Output the [x, y] coordinate of the center of the cell containing the given text.  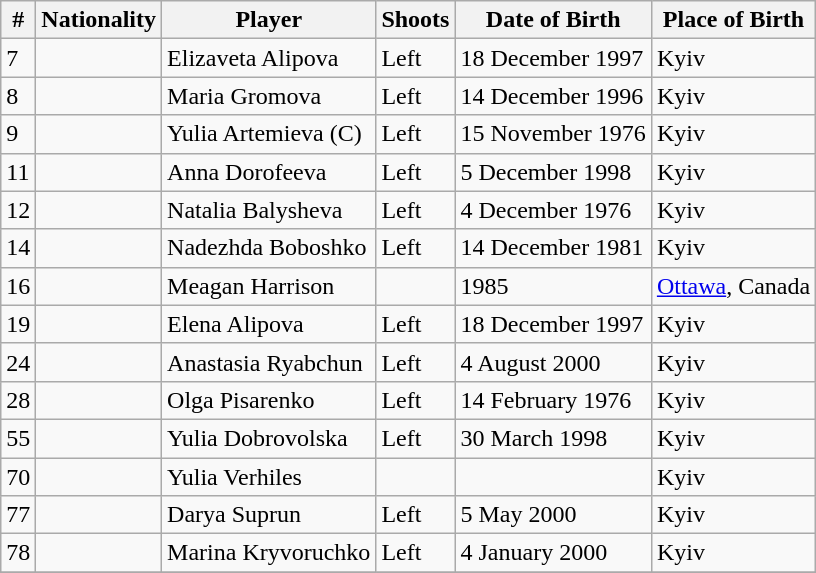
Anna Dorofeeva [269, 172]
8 [18, 96]
14 [18, 248]
Yulia Artemieva (C) [269, 134]
11 [18, 172]
Yulia Verhiles [269, 477]
77 [18, 515]
15 November 1976 [553, 134]
24 [18, 362]
Maria Gromova [269, 96]
Olga Pisarenko [269, 400]
Place of Birth [733, 20]
Shoots [416, 20]
14 February 1976 [553, 400]
Elizaveta Alipova [269, 58]
14 December 1981 [553, 248]
1985 [553, 286]
19 [18, 324]
4 August 2000 [553, 362]
Natalia Balysheva [269, 210]
Meagan Harrison [269, 286]
5 May 2000 [553, 515]
Marina Kryvoruchko [269, 553]
Ottawa, Canada [733, 286]
70 [18, 477]
Elena Alipova [269, 324]
4 December 1976 [553, 210]
55 [18, 438]
30 March 1998 [553, 438]
Yulia Dobrovolska [269, 438]
28 [18, 400]
9 [18, 134]
Nationality [99, 20]
Player [269, 20]
Date of Birth [553, 20]
5 December 1998 [553, 172]
Anastasia Ryabchun [269, 362]
14 December 1996 [553, 96]
# [18, 20]
Nadezhda Boboshko [269, 248]
7 [18, 58]
78 [18, 553]
12 [18, 210]
4 January 2000 [553, 553]
16 [18, 286]
Darya Suprun [269, 515]
